For the text-containing cell, return its midpoint in (X, Y) coordinate format. 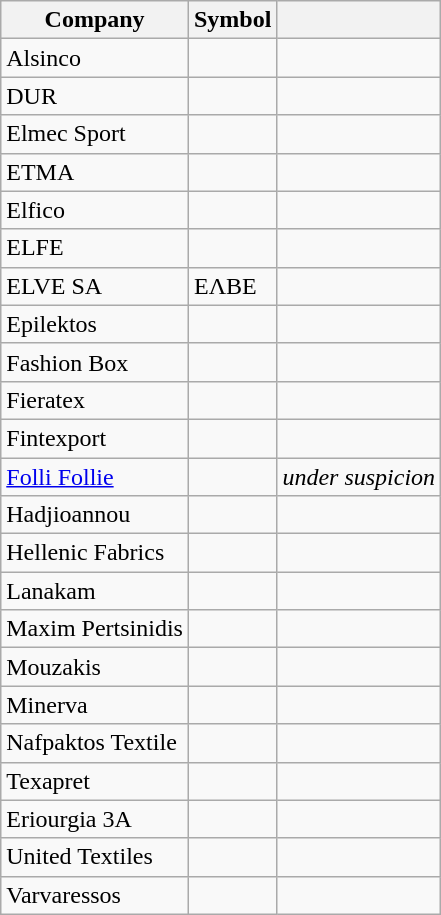
ETMA (95, 172)
Fieratex (95, 400)
ΕΛΒΕ (232, 286)
under suspicion (359, 477)
Fashion Box (95, 362)
ELVE SA (95, 286)
Maxim Pertsinidis (95, 629)
DUR (95, 96)
Elmec Sport (95, 134)
Hellenic Fabrics (95, 553)
Eriourgia 3A (95, 819)
Lanakam (95, 591)
Symbol (232, 20)
Hadjioannou (95, 515)
Alsinco (95, 58)
Elfico (95, 210)
ELFE (95, 248)
United Textiles (95, 857)
Texapret (95, 781)
Varvaressos (95, 895)
Epilektos (95, 324)
Company (95, 20)
Mouzakis (95, 667)
Folli Follie (95, 477)
Minerva (95, 705)
Fintexport (95, 438)
Nafpaktos Textile (95, 743)
